Capture the cell that displays the provided text and extract its (x, y) central coordinate. 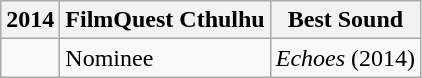
Echoes (2014) (345, 58)
Nominee (165, 58)
FilmQuest Cthulhu (165, 20)
Best Sound (345, 20)
2014 (30, 20)
